Search for the cell housing the specified text and yield its [X, Y] center coordinate. 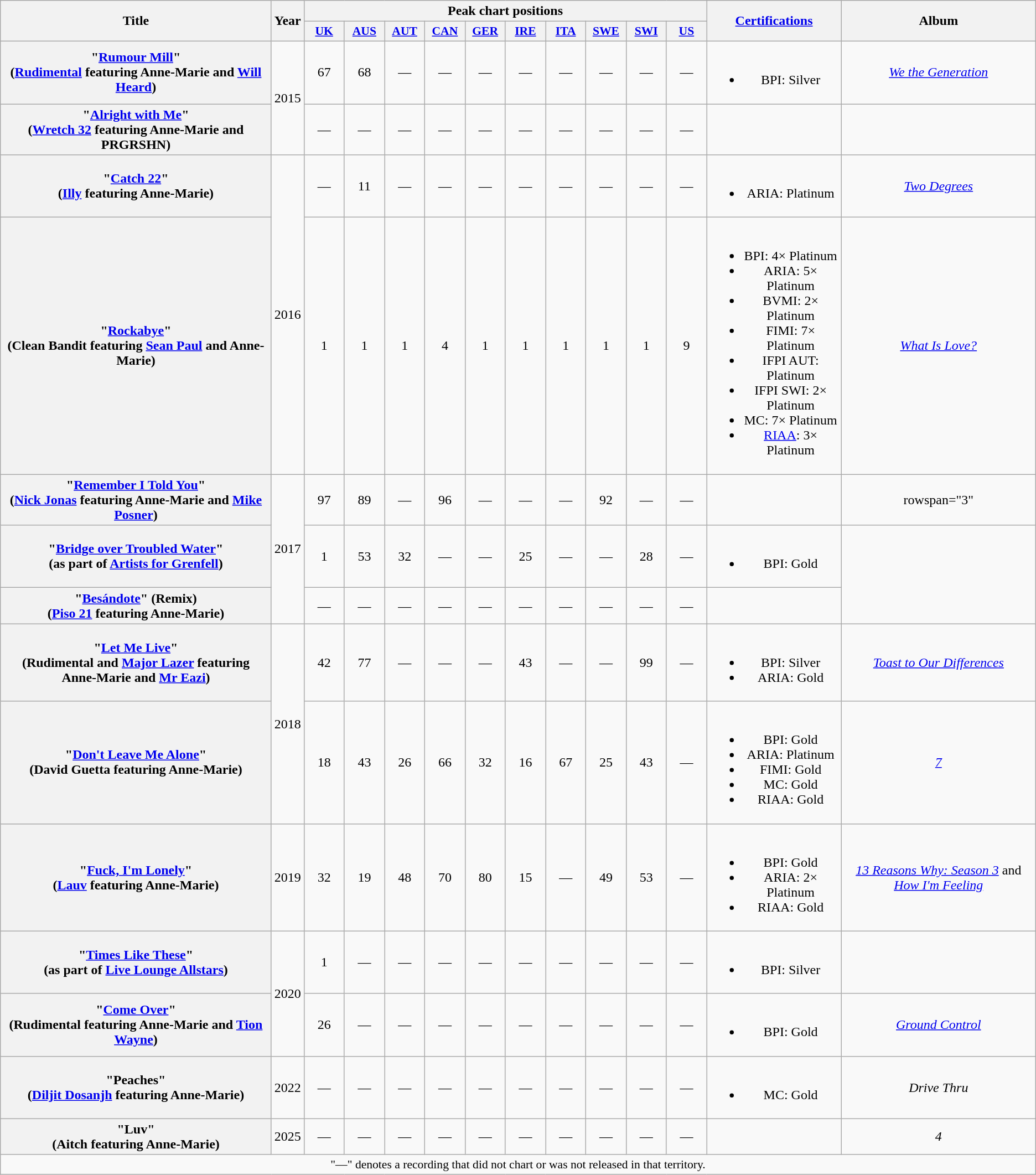
Year [288, 21]
"Times Like These"(as part of Live Lounge Allstars) [136, 962]
28 [646, 557]
7 [939, 763]
Title [136, 21]
2019 [288, 877]
99 [646, 662]
2018 [288, 724]
96 [445, 500]
49 [607, 877]
2025 [288, 1137]
Toast to Our Differences [939, 662]
Ground Control [939, 1025]
SWE [607, 32]
70 [445, 877]
2017 [288, 549]
SWI [646, 32]
US [686, 32]
ITA [566, 32]
"Besándote" (Remix)(Piso 21 featuring Anne-Marie) [136, 605]
What Is Love? [939, 346]
UK [324, 32]
68 [364, 72]
AUS [364, 32]
42 [324, 662]
MC: Gold [774, 1087]
BPI: GoldARIA: PlatinumFIMI: GoldMC: GoldRIAA: Gold [774, 763]
15 [526, 877]
48 [405, 877]
"Luv"(Aitch featuring Anne-Marie) [136, 1137]
66 [445, 763]
13 Reasons Why: Season 3 and How I'm Feeling [939, 877]
2022 [288, 1087]
"Catch 22"(Illy featuring Anne-Marie) [136, 186]
Drive Thru [939, 1087]
Album [939, 21]
97 [324, 500]
11 [364, 186]
GER [485, 32]
Two Degrees [939, 186]
16 [526, 763]
2015 [288, 97]
19 [364, 877]
2016 [288, 314]
Certifications [774, 21]
2020 [288, 993]
"Remember I Told You"(Nick Jonas featuring Anne-Marie and Mike Posner) [136, 500]
BPI: GoldARIA: 2× PlatinumRIAA: Gold [774, 877]
"Let Me Live"(Rudimental and Major Lazer featuring Anne-Marie and Mr Eazi) [136, 662]
92 [607, 500]
"Rockabye"(Clean Bandit featuring Sean Paul and Anne-Marie) [136, 346]
ARIA: Platinum [774, 186]
"—" denotes a recording that did not chart or was not released in that territory. [518, 1164]
"Fuck, I'm Lonely"(Lauv featuring Anne-Marie) [136, 877]
"Come Over"(Rudimental featuring Anne-Marie and Tion Wayne) [136, 1025]
We the Generation [939, 72]
BPI: SilverARIA: Gold [774, 662]
"Peaches"(Diljit Dosanjh featuring Anne-Marie) [136, 1087]
77 [364, 662]
"Alright with Me"(Wretch 32 featuring Anne-Marie and PRGRSHN) [136, 130]
"Don't Leave Me Alone"(David Guetta featuring Anne-Marie) [136, 763]
18 [324, 763]
"Bridge over Troubled Water"(as part of Artists for Grenfell) [136, 557]
CAN [445, 32]
Peak chart positions [505, 11]
AUT [405, 32]
"Rumour Mill"(Rudimental featuring Anne-Marie and Will Heard) [136, 72]
rowspan="3" [939, 500]
80 [485, 877]
BPI: 4× PlatinumARIA: 5× PlatinumBVMI: 2× PlatinumFIMI: 7× PlatinumIFPI AUT: PlatinumIFPI SWI: 2× PlatinumMC: 7× PlatinumRIAA: 3× Platinum [774, 346]
89 [364, 500]
9 [686, 346]
IRE [526, 32]
